Scan for the cell matching the given text and deliver its [x, y] coordinate at center. 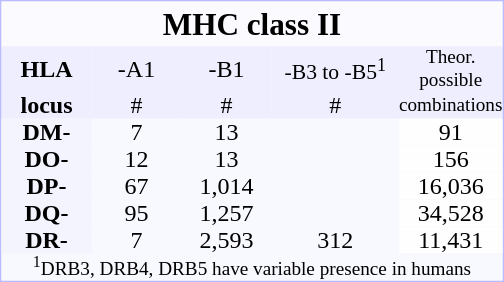
1,257 [227, 214]
16,036 [450, 186]
MHC class II [252, 24]
Theor. possible [450, 68]
1DRB3, DRB4, DRB5 have variable presence in humans [252, 268]
DM- [47, 132]
11,431 [450, 240]
DO- [47, 160]
95 [137, 214]
1,014 [227, 186]
91 [450, 132]
HLA [47, 68]
DP- [47, 186]
312 [336, 240]
-B1 [227, 68]
DR- [47, 240]
156 [450, 160]
DQ- [47, 214]
locus [47, 106]
2,593 [227, 240]
34,528 [450, 214]
12 [137, 160]
67 [137, 186]
combinations [450, 106]
-B3 to -B51 [336, 68]
-A1 [137, 68]
